Scan for the cell matching the given text and deliver its [X, Y] coordinate at center. 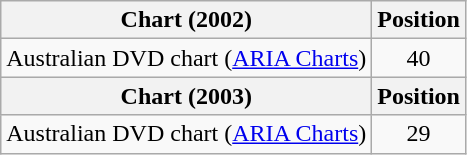
Chart (2003) [186, 96]
40 [419, 58]
Chart (2002) [186, 20]
29 [419, 134]
